Return the [x, y] coordinate for the center point of the cell that contains the specified text.  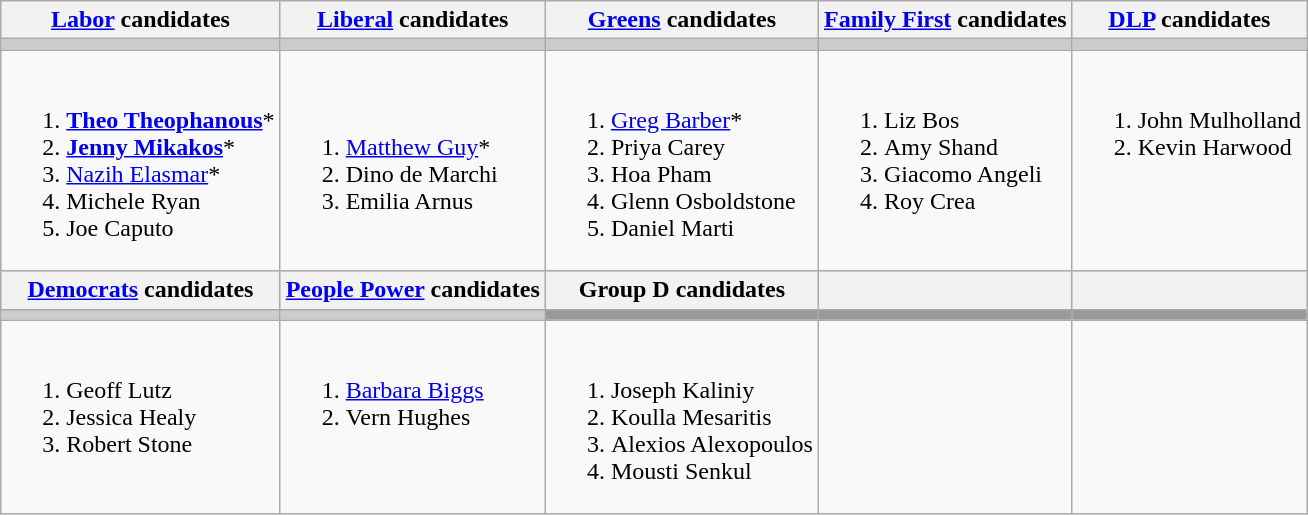
Joseph KaliniyKoulla MesaritisAlexios AlexopoulosMousti Senkul [682, 417]
Group D candidates [682, 290]
Liz BosAmy ShandGiacomo AngeliRoy Crea [945, 160]
Greens candidates [682, 20]
Barbara BiggsVern Hughes [412, 417]
People Power candidates [412, 290]
Liberal candidates [412, 20]
Geoff LutzJessica HealyRobert Stone [140, 417]
Democrats candidates [140, 290]
Greg Barber*Priya CareyHoa PhamGlenn OsboldstoneDaniel Marti [682, 160]
Labor candidates [140, 20]
Family First candidates [945, 20]
Matthew Guy*Dino de MarchiEmilia Arnus [412, 160]
John MulhollandKevin Harwood [1189, 160]
DLP candidates [1189, 20]
Theo Theophanous*Jenny Mikakos*Nazih Elasmar*Michele RyanJoe Caputo [140, 160]
